Return (x, y) of the center of cell containing provided text 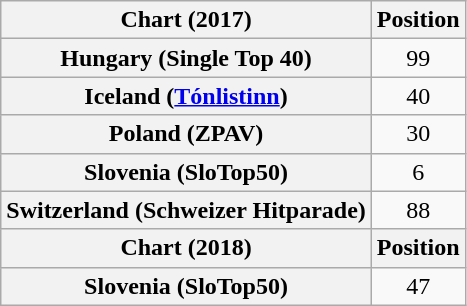
88 (418, 210)
99 (418, 58)
Poland (ZPAV) (186, 134)
Hungary (Single Top 40) (186, 58)
30 (418, 134)
Chart (2017) (186, 20)
Iceland (Tónlistinn) (186, 96)
Switzerland (Schweizer Hitparade) (186, 210)
6 (418, 172)
47 (418, 286)
Chart (2018) (186, 248)
40 (418, 96)
